Capture the cell that displays the provided text and extract its [x, y] central coordinate. 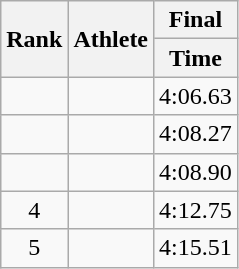
5 [34, 248]
Athlete [111, 39]
4:08.90 [196, 172]
4:06.63 [196, 96]
4:08.27 [196, 134]
4 [34, 210]
Rank [34, 39]
4:12.75 [196, 210]
4:15.51 [196, 248]
Final [196, 20]
Time [196, 58]
